Pinpoint the cell where the given text exists, returning its [X, Y] midpoint coordinate. 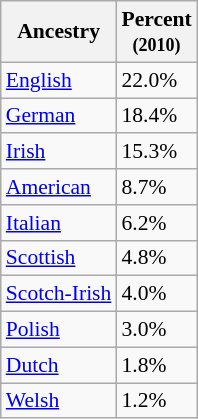
Dutch [59, 365]
3.0% [156, 330]
4.8% [156, 258]
22.0% [156, 80]
Welsh [59, 401]
6.2% [156, 223]
Scotch-Irish [59, 294]
Irish [59, 152]
English [59, 80]
1.8% [156, 365]
15.3% [156, 152]
American [59, 187]
18.4% [156, 116]
4.0% [156, 294]
Ancestry [59, 32]
1.2% [156, 401]
Scottish [59, 258]
Italian [59, 223]
Percent(2010) [156, 32]
German [59, 116]
8.7% [156, 187]
Polish [59, 330]
